Locate the cell with the specified text and output its [X, Y] center coordinate. 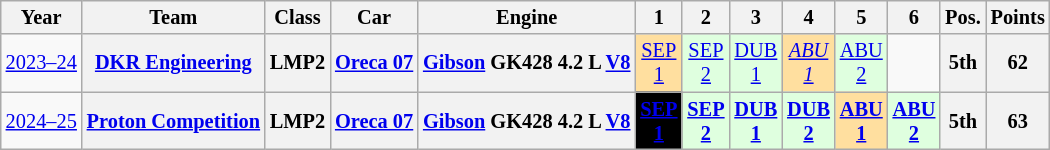
Class [298, 17]
5 [862, 17]
2023–24 [42, 63]
Year [42, 17]
4 [808, 17]
6 [914, 17]
62 [1018, 63]
63 [1018, 121]
Proton Competition [174, 121]
2 [706, 17]
3 [756, 17]
DUB2 [808, 121]
1 [658, 17]
Pos. [962, 17]
Team [174, 17]
2024–25 [42, 121]
DKR Engineering [174, 63]
Points [1018, 17]
Engine [526, 17]
Car [374, 17]
